Return the [x, y] coordinate for the center point of the cell that contains the specified text.  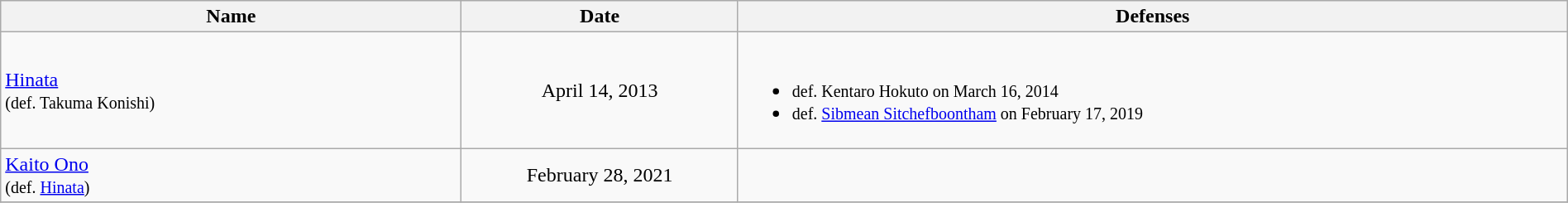
Kaito Ono (def. Hinata) [232, 176]
Date [600, 17]
Name [232, 17]
def. Kentaro Hokuto on March 16, 2014def. Sibmean Sitchefboontham on February 17, 2019 [1153, 90]
April 14, 2013 [600, 90]
Hinata (def. Takuma Konishi) [232, 90]
February 28, 2021 [600, 176]
Defenses [1153, 17]
